Search for the cell housing the specified text and yield its (x, y) center coordinate. 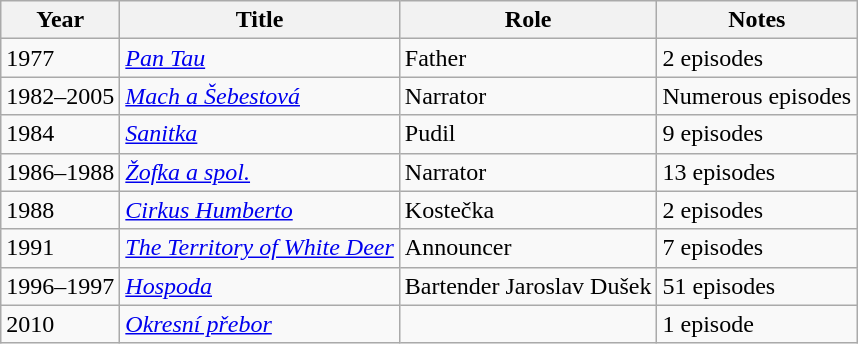
Bartender Jaroslav Dušek (528, 286)
Numerous episodes (757, 96)
1996–1997 (60, 286)
Announcer (528, 248)
1977 (60, 58)
51 episodes (757, 286)
Pan Tau (260, 58)
7 episodes (757, 248)
Notes (757, 20)
Okresní přebor (260, 324)
1 episode (757, 324)
Hospoda (260, 286)
13 episodes (757, 172)
2010 (60, 324)
Kostečka (528, 210)
1988 (60, 210)
Cirkus Humberto (260, 210)
Žofka a spol. (260, 172)
Role (528, 20)
Father (528, 58)
Sanitka (260, 134)
Pudil (528, 134)
Title (260, 20)
1991 (60, 248)
1986–1988 (60, 172)
The Territory of White Deer (260, 248)
1984 (60, 134)
Mach a Šebestová (260, 96)
1982–2005 (60, 96)
Year (60, 20)
9 episodes (757, 134)
